Extract the (X, Y) coordinate from the center of the cell holding the provided text.  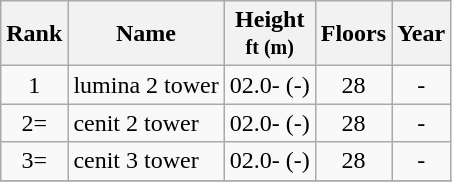
cenit 2 tower (146, 123)
Heightft (m) (270, 34)
3= (34, 161)
1 (34, 85)
Rank (34, 34)
Name (146, 34)
cenit 3 tower (146, 161)
Floors (353, 34)
lumina 2 tower (146, 85)
Year (422, 34)
2= (34, 123)
